Extract the [x, y] coordinate from the center of the cell holding the provided text.  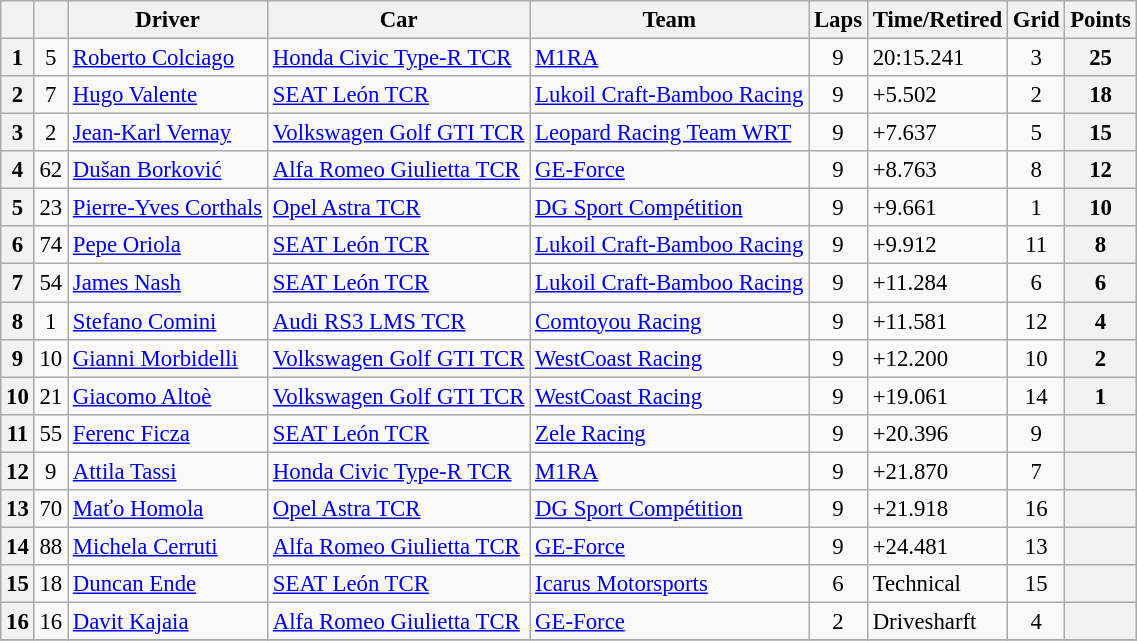
+8.763 [937, 170]
Comtoyou Racing [670, 321]
+21.918 [937, 509]
Driver [168, 20]
Pierre-Yves Corthals [168, 208]
Zele Racing [670, 433]
+11.581 [937, 321]
55 [50, 433]
21 [50, 396]
Duncan Ende [168, 584]
25 [1100, 58]
Michela Cerruti [168, 546]
Roberto Colciago [168, 58]
Dušan Borković [168, 170]
+9.661 [937, 208]
Car [399, 20]
Gianni Morbidelli [168, 358]
Technical [937, 584]
James Nash [168, 283]
Time/Retired [937, 20]
+20.396 [937, 433]
Team [670, 20]
Grid [1036, 20]
Davit Kajaia [168, 621]
Leopard Racing Team WRT [670, 133]
Stefano Comini [168, 321]
20:15.241 [937, 58]
88 [50, 546]
Points [1100, 20]
74 [50, 245]
+24.481 [937, 546]
+5.502 [937, 95]
Jean-Karl Vernay [168, 133]
Attila Tassi [168, 471]
+9.912 [937, 245]
23 [50, 208]
Drivesharft [937, 621]
+21.870 [937, 471]
+12.200 [937, 358]
+7.637 [937, 133]
70 [50, 509]
+19.061 [937, 396]
Audi RS3 LMS TCR [399, 321]
54 [50, 283]
Hugo Valente [168, 95]
Maťo Homola [168, 509]
Pepe Oriola [168, 245]
Laps [838, 20]
Giacomo Altoè [168, 396]
Ferenc Ficza [168, 433]
62 [50, 170]
Icarus Motorsports [670, 584]
+11.284 [937, 283]
